Capture the cell that displays the provided text and extract its (x, y) central coordinate. 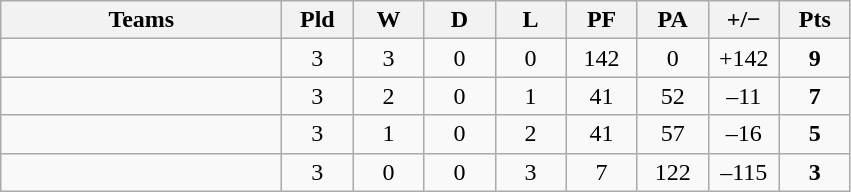
–16 (744, 134)
Pts (814, 20)
57 (672, 134)
Pld (318, 20)
W (388, 20)
D (460, 20)
122 (672, 172)
+142 (744, 58)
5 (814, 134)
Teams (142, 20)
–115 (744, 172)
+/− (744, 20)
–11 (744, 96)
PA (672, 20)
52 (672, 96)
PF (602, 20)
L (530, 20)
142 (602, 58)
9 (814, 58)
